Locate the cell with the specified text and output its [x, y] center coordinate. 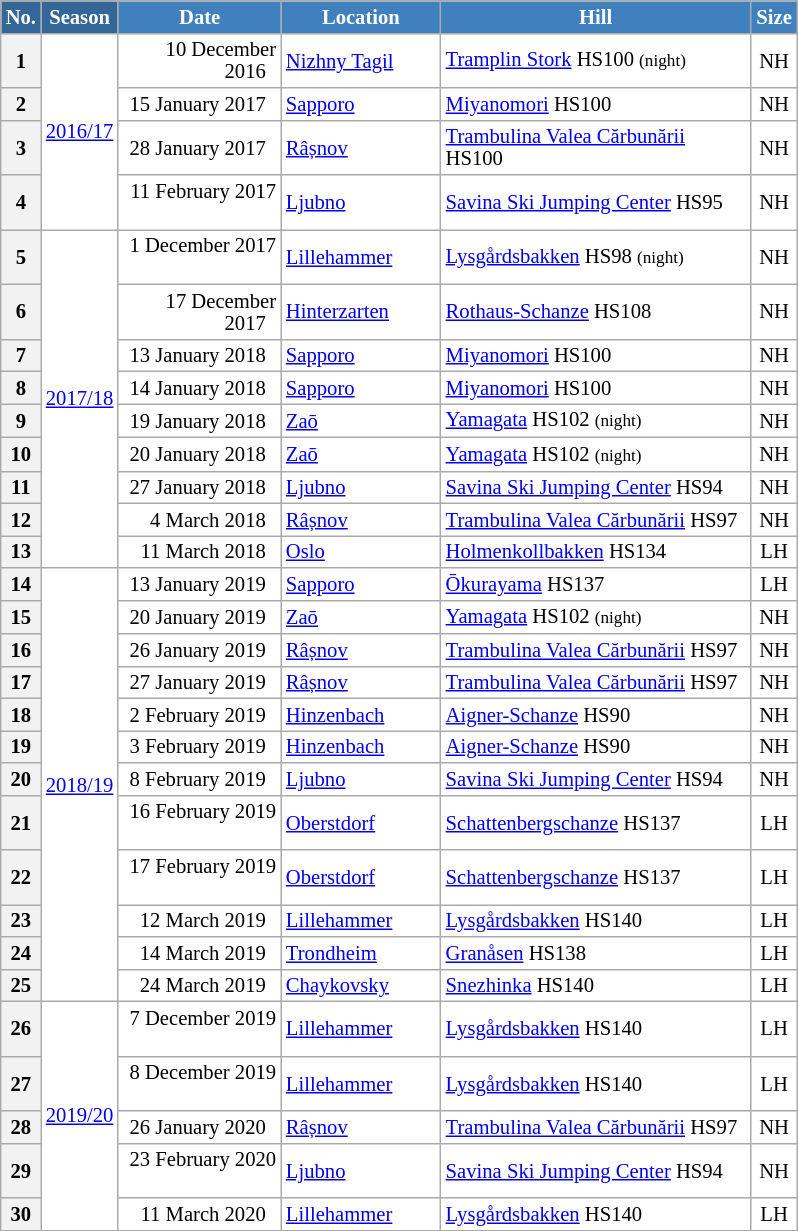
5 [21, 256]
Rothaus-Schanze HS108 [596, 312]
No. [21, 16]
16 February 2019 [200, 822]
4 [21, 202]
2016/17 [80, 131]
24 March 2019 [200, 985]
14 March 2019 [200, 952]
19 January 2018 [200, 420]
Hinterzarten [361, 312]
26 January 2019 [200, 650]
26 [21, 1028]
28 [21, 1126]
12 [21, 519]
30 [21, 1214]
1 December 2017 [200, 256]
15 [21, 617]
7 [21, 355]
27 January 2019 [200, 682]
8 [21, 387]
Location [361, 16]
13 [21, 551]
11 March 2018 [200, 551]
27 [21, 1084]
17 December 2017 [200, 312]
7 December 2019 [200, 1028]
10 [21, 454]
19 [21, 746]
Tramplin Stork HS100 (night) [596, 60]
Oslo [361, 551]
14 [21, 584]
Snezhinka HS140 [596, 985]
6 [21, 312]
14 January 2018 [200, 387]
17 [21, 682]
18 [21, 714]
12 March 2019 [200, 920]
20 [21, 778]
25 [21, 985]
13 January 2018 [200, 355]
24 [21, 952]
11 February 2017 [200, 202]
3 February 2019 [200, 746]
Savina Ski Jumping Center HS95 [596, 202]
2018/19 [80, 785]
1 [21, 60]
Hill [596, 16]
10 December 2016 [200, 60]
Chaykovsky [361, 985]
4 March 2018 [200, 519]
8 February 2019 [200, 778]
Season [80, 16]
Trondheim [361, 952]
27 January 2018 [200, 487]
2 February 2019 [200, 714]
20 January 2018 [200, 454]
23 February 2020 [200, 1170]
28 January 2017 [200, 148]
3 [21, 148]
20 January 2019 [200, 617]
Granåsen HS138 [596, 952]
16 [21, 650]
29 [21, 1170]
Nizhny Tagil [361, 60]
Size [774, 16]
26 January 2020 [200, 1126]
2 [21, 104]
Ōkurayama HS137 [596, 584]
22 [21, 878]
23 [21, 920]
2019/20 [80, 1116]
13 January 2019 [200, 584]
9 [21, 420]
Holmenkollbakken HS134 [596, 551]
2017/18 [80, 398]
Trambulina Valea Cărbunării HS100 [596, 148]
8 December 2019 [200, 1084]
17 February 2019 [200, 878]
11 [21, 487]
21 [21, 822]
Lysgårdsbakken HS98 (night) [596, 256]
11 March 2020 [200, 1214]
15 January 2017 [200, 104]
Date [200, 16]
